For the text-containing cell, return its midpoint in [x, y] coordinate format. 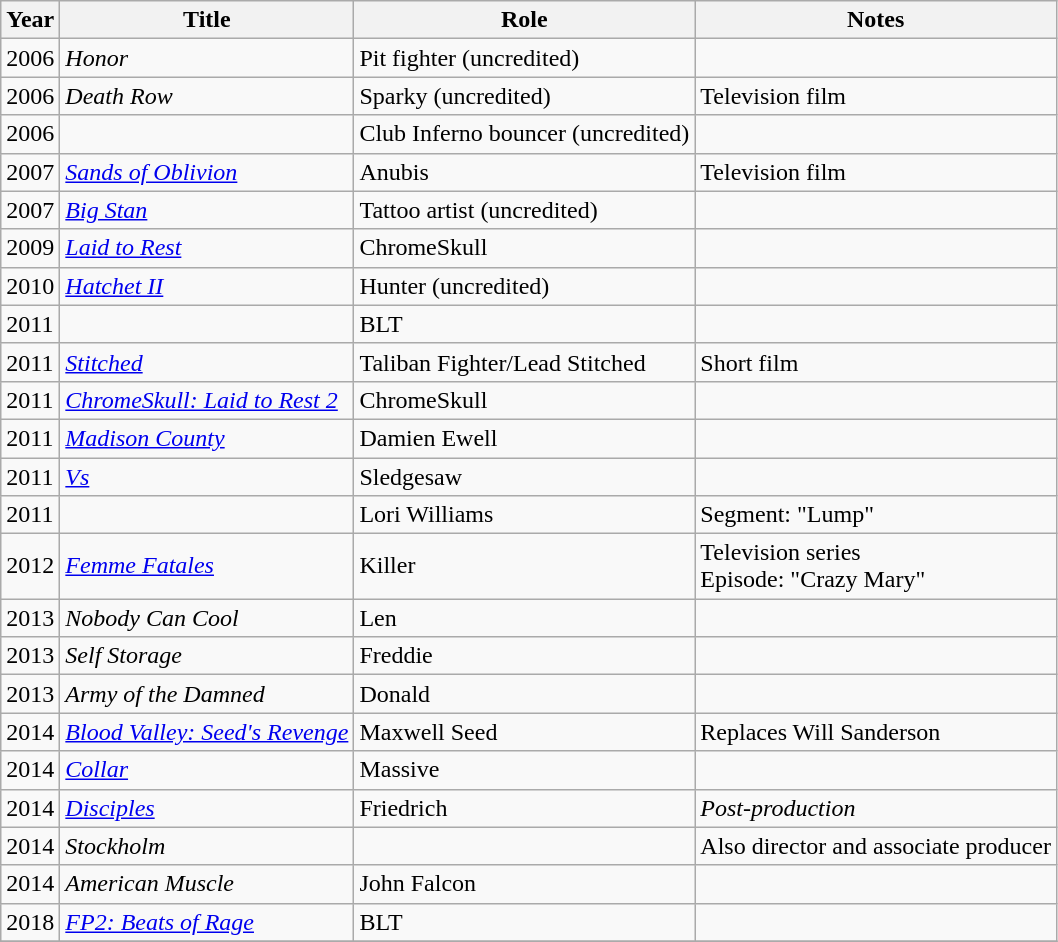
Army of the Damned [207, 694]
Pit fighter (uncredited) [524, 58]
Taliban Fighter/Lead Stitched [524, 362]
Sparky (uncredited) [524, 96]
Self Storage [207, 656]
2010 [30, 286]
Stitched [207, 362]
Nobody Can Cool [207, 618]
Donald [524, 694]
Title [207, 20]
Club Inferno bouncer (uncredited) [524, 134]
John Falcon [524, 884]
Anubis [524, 172]
Blood Valley: Seed's Revenge [207, 732]
Collar [207, 770]
Replaces Will Sanderson [876, 732]
FP2: Beats of Rage [207, 922]
Maxwell Seed [524, 732]
ChromeSkull: Laid to Rest 2 [207, 400]
Tattoo artist (uncredited) [524, 210]
Big Stan [207, 210]
American Muscle [207, 884]
Lori Williams [524, 515]
Stockholm [207, 846]
Vs [207, 477]
2009 [30, 248]
Sands of Oblivion [207, 172]
Damien Ewell [524, 438]
Role [524, 20]
Killer [524, 566]
Hunter (uncredited) [524, 286]
2012 [30, 566]
Honor [207, 58]
Femme Fatales [207, 566]
Also director and associate producer [876, 846]
Notes [876, 20]
Post-production [876, 808]
Short film [876, 362]
Disciples [207, 808]
Len [524, 618]
Hatchet II [207, 286]
2018 [30, 922]
Freddie [524, 656]
Sledgesaw [524, 477]
Madison County [207, 438]
Friedrich [524, 808]
Segment: "Lump" [876, 515]
Television seriesEpisode: "Crazy Mary" [876, 566]
Year [30, 20]
Laid to Rest [207, 248]
Massive [524, 770]
Death Row [207, 96]
